Extract the (X, Y) coordinate from the center of the cell holding the provided text.  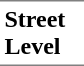
Street Level (42, 33)
